Detect which cell encompasses the target text, then output its (x, y) center coordinate. 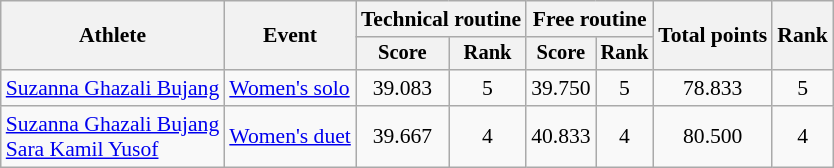
80.500 (712, 136)
40.833 (560, 136)
39.750 (560, 88)
78.833 (712, 88)
Event (290, 36)
Free routine (590, 19)
Suzanna Ghazali Bujang (113, 88)
Total points (712, 36)
Suzanna Ghazali BujangSara Kamil Yusof (113, 136)
Women's solo (290, 88)
Athlete (113, 36)
Women's duet (290, 136)
Technical routine (441, 19)
39.083 (402, 88)
39.667 (402, 136)
